For the text-containing cell, return its midpoint in [x, y] coordinate format. 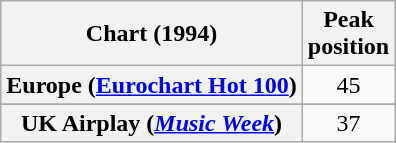
37 [348, 123]
Peak position [348, 34]
Chart (1994) [152, 34]
45 [348, 85]
UK Airplay (Music Week) [152, 123]
Europe (Eurochart Hot 100) [152, 85]
